Identify which cell holds the provided text, then report its (X, Y) central coordinate. 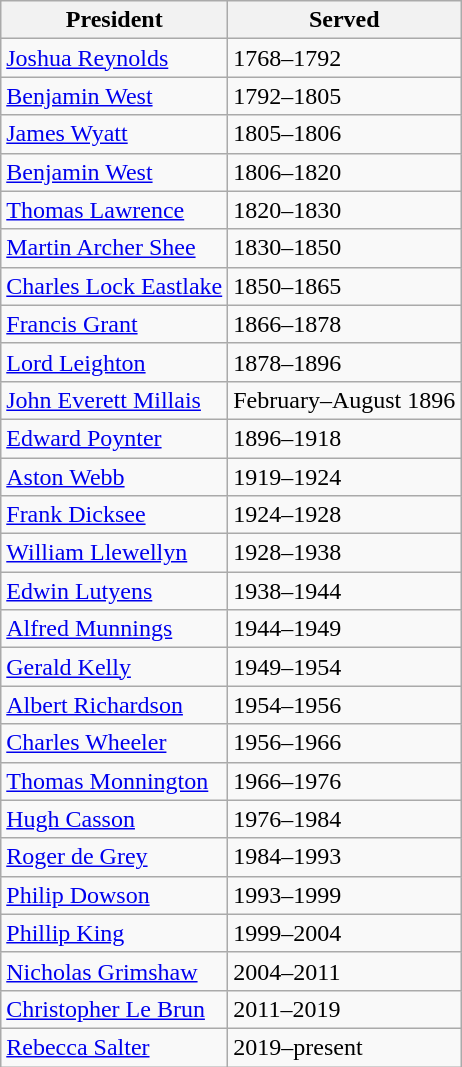
1805–1806 (344, 134)
1830–1850 (344, 248)
Aston Webb (114, 477)
Phillip King (114, 933)
1949–1954 (344, 667)
2011–2019 (344, 1009)
Gerald Kelly (114, 667)
1976–1984 (344, 819)
2019–present (344, 1047)
Albert Richardson (114, 705)
Thomas Monnington (114, 781)
Joshua Reynolds (114, 58)
1999–2004 (344, 933)
Christopher Le Brun (114, 1009)
1954–1956 (344, 705)
Charles Lock Eastlake (114, 286)
2004–2011 (344, 971)
Philip Dowson (114, 895)
Rebecca Salter (114, 1047)
William Llewellyn (114, 553)
1866–1878 (344, 324)
1984–1993 (344, 857)
Charles Wheeler (114, 743)
1956–1966 (344, 743)
Edward Poynter (114, 438)
1938–1944 (344, 591)
1878–1896 (344, 362)
1850–1865 (344, 286)
Served (344, 20)
Hugh Casson (114, 819)
Roger de Grey (114, 857)
1896–1918 (344, 438)
1820–1830 (344, 210)
1768–1792 (344, 58)
Francis Grant (114, 324)
Edwin Lutyens (114, 591)
Lord Leighton (114, 362)
James Wyatt (114, 134)
1944–1949 (344, 629)
1792–1805 (344, 96)
1966–1976 (344, 781)
Alfred Munnings (114, 629)
1806–1820 (344, 172)
President (114, 20)
Frank Dicksee (114, 515)
Martin Archer Shee (114, 248)
1928–1938 (344, 553)
1924–1928 (344, 515)
John Everett Millais (114, 400)
1993–1999 (344, 895)
Thomas Lawrence (114, 210)
Nicholas Grimshaw (114, 971)
February–August 1896 (344, 400)
1919–1924 (344, 477)
